From the cell containing the given text, extract its center point as [X, Y] coordinate. 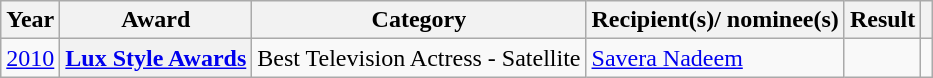
Savera Nadeem [715, 58]
Best Television Actress - Satellite [419, 58]
2010 [30, 58]
Lux Style Awards [156, 58]
Recipient(s)/ nominee(s) [715, 20]
Result [882, 20]
Year [30, 20]
Category [419, 20]
Award [156, 20]
